Return (X, Y) of the center of cell containing provided text 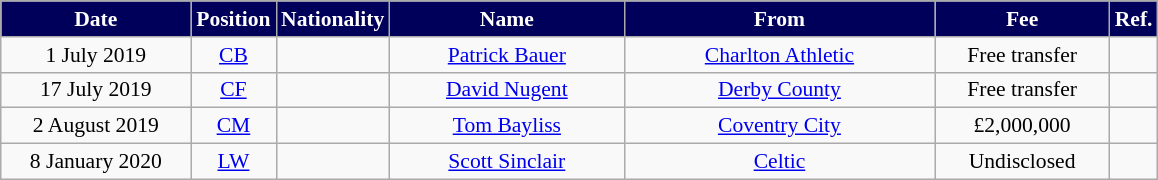
1 July 2019 (96, 55)
Charlton Athletic (779, 55)
Fee (1022, 19)
Tom Bayliss (506, 126)
CF (234, 90)
Scott Sinclair (506, 162)
CB (234, 55)
CM (234, 126)
Undisclosed (1022, 162)
LW (234, 162)
£2,000,000 (1022, 126)
2 August 2019 (96, 126)
Celtic (779, 162)
Date (96, 19)
Nationality (332, 19)
Derby County (779, 90)
Coventry City (779, 126)
Patrick Bauer (506, 55)
From (779, 19)
David Nugent (506, 90)
17 July 2019 (96, 90)
Name (506, 19)
Ref. (1134, 19)
8 January 2020 (96, 162)
Position (234, 19)
